For the text-containing cell, return its midpoint in (x, y) coordinate format. 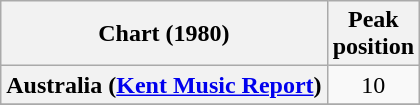
Chart (1980) (164, 34)
Peakposition (373, 34)
Australia (Kent Music Report) (164, 85)
10 (373, 85)
